Find where the given text appears and provide that cell's center as (x, y) coordinate. 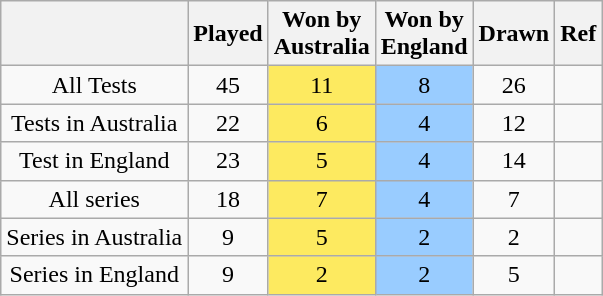
Ref (578, 34)
11 (322, 85)
12 (514, 123)
All Tests (94, 85)
Drawn (514, 34)
6 (322, 123)
45 (228, 85)
Won byEngland (424, 34)
26 (514, 85)
All series (94, 199)
14 (514, 161)
Played (228, 34)
8 (424, 85)
23 (228, 161)
22 (228, 123)
Test in England (94, 161)
18 (228, 199)
Series in Australia (94, 237)
Series in England (94, 275)
Tests in Australia (94, 123)
Won byAustralia (322, 34)
